Detect which cell encompasses the target text, then output its (x, y) center coordinate. 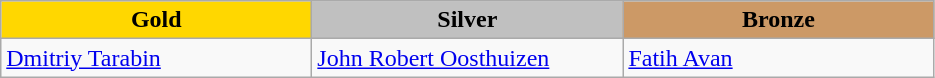
Dmitriy Tarabin (156, 58)
John Robert Oosthuizen (468, 58)
Fatih Avan (778, 58)
Gold (156, 20)
Silver (468, 20)
Bronze (778, 20)
